Identify which cell holds the provided text, then report its (x, y) central coordinate. 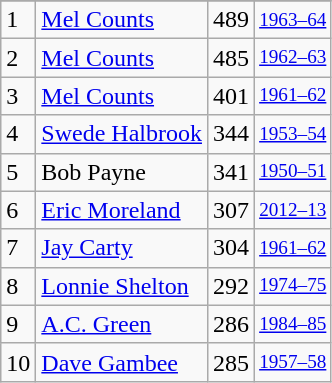
1950–51 (293, 172)
285 (232, 362)
8 (18, 286)
1 (18, 20)
1974–75 (293, 286)
1984–85 (293, 324)
2012–13 (293, 210)
Swede Halbrook (122, 134)
A.C. Green (122, 324)
1953–54 (293, 134)
304 (232, 248)
Bob Payne (122, 172)
9 (18, 324)
3 (18, 96)
1957–58 (293, 362)
7 (18, 248)
286 (232, 324)
344 (232, 134)
Eric Moreland (122, 210)
4 (18, 134)
292 (232, 286)
Dave Gambee (122, 362)
10 (18, 362)
Jay Carty (122, 248)
485 (232, 58)
489 (232, 20)
Lonnie Shelton (122, 286)
1963–64 (293, 20)
1962–63 (293, 58)
5 (18, 172)
307 (232, 210)
401 (232, 96)
6 (18, 210)
341 (232, 172)
2 (18, 58)
